Extract the [X, Y] coordinate from the center of the cell holding the provided text.  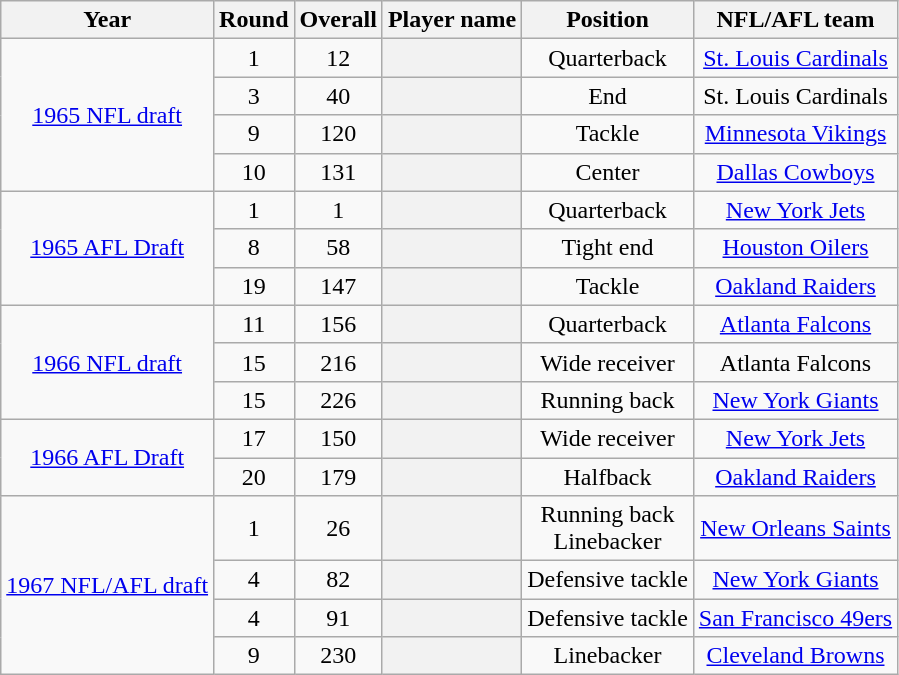
Running back [608, 400]
216 [338, 362]
150 [338, 438]
120 [338, 134]
Houston Oilers [795, 248]
226 [338, 400]
1965 NFL draft [108, 115]
Halfback [608, 477]
40 [338, 96]
Tight end [608, 248]
Running backLinebacker [608, 528]
3 [254, 96]
Year [108, 20]
131 [338, 172]
58 [338, 248]
Linebacker [608, 656]
147 [338, 286]
19 [254, 286]
1965 AFL Draft [108, 248]
82 [338, 580]
17 [254, 438]
26 [338, 528]
156 [338, 324]
Round [254, 20]
Player name [452, 20]
Cleveland Browns [795, 656]
10 [254, 172]
End [608, 96]
230 [338, 656]
8 [254, 248]
179 [338, 477]
1966 AFL Draft [108, 457]
Overall [338, 20]
Dallas Cowboys [795, 172]
Position [608, 20]
New Orleans Saints [795, 528]
Center [608, 172]
91 [338, 618]
1966 NFL draft [108, 362]
San Francisco 49ers [795, 618]
12 [338, 58]
11 [254, 324]
Minnesota Vikings [795, 134]
1967 NFL/AFL draft [108, 586]
20 [254, 477]
NFL/AFL team [795, 20]
